Provide the [X, Y] coordinate of the cell's center where the given text is located.  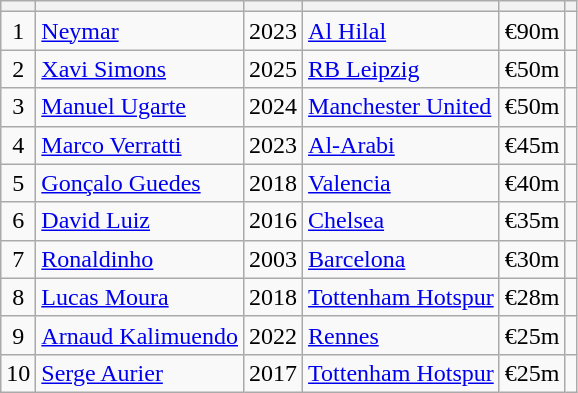
2003 [272, 259]
Rennes [402, 335]
2017 [272, 373]
2024 [272, 107]
2016 [272, 221]
€35m [532, 221]
Manuel Ugarte [140, 107]
4 [18, 145]
Neymar [140, 31]
7 [18, 259]
Marco Verratti [140, 145]
8 [18, 297]
€40m [532, 183]
€90m [532, 31]
Valencia [402, 183]
David Luiz [140, 221]
10 [18, 373]
€45m [532, 145]
Lucas Moura [140, 297]
Gonçalo Guedes [140, 183]
Al-Arabi [402, 145]
€28m [532, 297]
Xavi Simons [140, 69]
5 [18, 183]
2 [18, 69]
9 [18, 335]
Ronaldinho [140, 259]
6 [18, 221]
1 [18, 31]
2022 [272, 335]
Serge Aurier [140, 373]
Al Hilal [402, 31]
3 [18, 107]
Manchester United [402, 107]
2025 [272, 69]
RB Leipzig [402, 69]
Barcelona [402, 259]
Chelsea [402, 221]
€30m [532, 259]
Arnaud Kalimuendo [140, 335]
